Identify which cell holds the provided text, then report its [x, y] central coordinate. 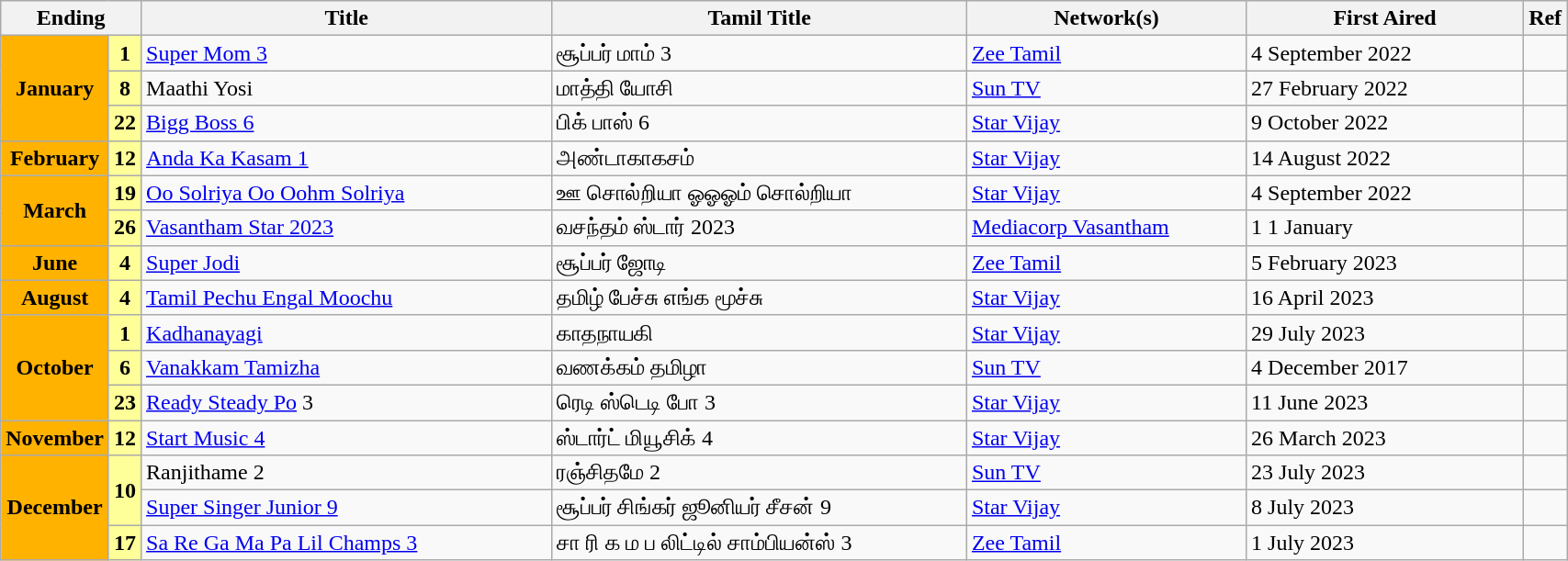
16 April 2023 [1385, 297]
January [55, 88]
8 [125, 88]
தமிழ் பேச்சு எங்க மூச்சு [759, 297]
சூப்பர் மாம் 3 [759, 53]
17 [125, 543]
வணக்கம் தமிழா [759, 367]
February [55, 158]
27 February 2022 [1385, 88]
October [55, 367]
Ranjithame 2 [347, 473]
Super Jodi [347, 263]
29 July 2023 [1385, 332]
March [55, 210]
4 December 2017 [1385, 367]
1 1 January [1385, 228]
Bigg Boss 6 [347, 123]
ஊ சொல்றியா ஓஓஓம் சொல்றியா [759, 193]
10 [125, 490]
19 [125, 193]
ரஞ்சிதமே 2 [759, 473]
Super Singer Junior 9 [347, 508]
அண்டாகாகசம் [759, 158]
June [55, 263]
Title [347, 18]
Vasantham Star 2023 [347, 228]
காதநாயகி [759, 332]
Vanakkam Tamizha [347, 367]
Tamil Title [759, 18]
Anda Ka Kasam 1 [347, 158]
மாத்தி யோசி [759, 88]
சா ரி க ம ப லிட்டில் சாம்பியன்ஸ் 3 [759, 543]
6 [125, 367]
Mediacorp Vasantham [1106, 228]
9 October 2022 [1385, 123]
23 July 2023 [1385, 473]
Kadhanayagi [347, 332]
22 [125, 123]
Maathi Yosi [347, 88]
Start Music 4 [347, 438]
26 March 2023 [1385, 438]
Ready Steady Po 3 [347, 402]
8 July 2023 [1385, 508]
1 July 2023 [1385, 543]
ரெடி ஸ்டெடி போ 3 [759, 402]
11 June 2023 [1385, 402]
December [55, 508]
Tamil Pechu Engal Moochu [347, 297]
பிக் பாஸ் 6 [759, 123]
Sa Re Ga Ma Pa Lil Champs 3 [347, 543]
23 [125, 402]
சூப்பர் ஜோடி [759, 263]
Network(s) [1106, 18]
சூப்பர் சிங்கர் ஜூனியர் சீசன் 9 [759, 508]
வசந்தம் ஸ்டார் 2023 [759, 228]
5 February 2023 [1385, 263]
First Aired [1385, 18]
14 August 2022 [1385, 158]
August [55, 297]
Oo Solriya Oo Oohm Solriya [347, 193]
ஸ்டார்ட் மியூசிக் 4 [759, 438]
Ending [72, 18]
Ref [1545, 18]
Super Mom 3 [347, 53]
November [55, 438]
26 [125, 228]
